Identify which cell holds the provided text, then report its (X, Y) central coordinate. 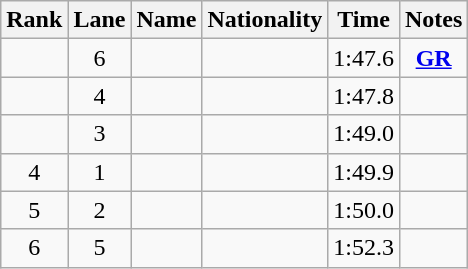
Time (364, 20)
1:47.8 (364, 96)
Name (166, 20)
Notes (433, 20)
1:50.0 (364, 210)
1:49.0 (364, 134)
Rank (34, 20)
1:47.6 (364, 58)
3 (100, 134)
GR (433, 58)
Nationality (265, 20)
Lane (100, 20)
1:52.3 (364, 248)
1:49.9 (364, 172)
2 (100, 210)
1 (100, 172)
